Search for the cell housing the specified text and yield its [x, y] center coordinate. 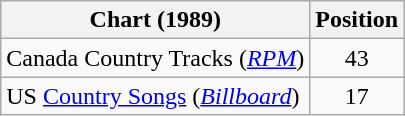
Chart (1989) [156, 20]
43 [357, 58]
Canada Country Tracks (RPM) [156, 58]
US Country Songs (Billboard) [156, 96]
Position [357, 20]
17 [357, 96]
